Determine the [X, Y] coordinate at the center of the cell enclosing the given text.  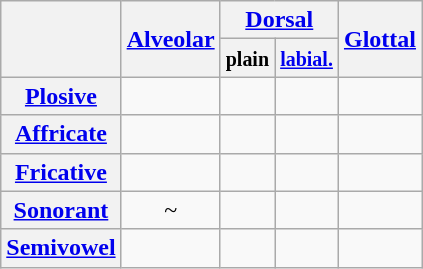
Alveolar [170, 39]
Fricative [61, 172]
Dorsal [279, 20]
labial. [307, 58]
Glottal [380, 39]
plain [247, 58]
Affricate [61, 134]
Plosive [61, 96]
Semivowel [61, 248]
Sonorant [61, 210]
~ [170, 210]
